Detect which cell encompasses the target text, then output its (x, y) center coordinate. 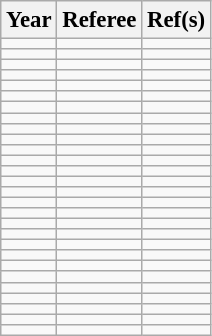
Year (29, 20)
Referee (100, 20)
Ref(s) (176, 20)
